Locate the cell with the specified text and output its [X, Y] center coordinate. 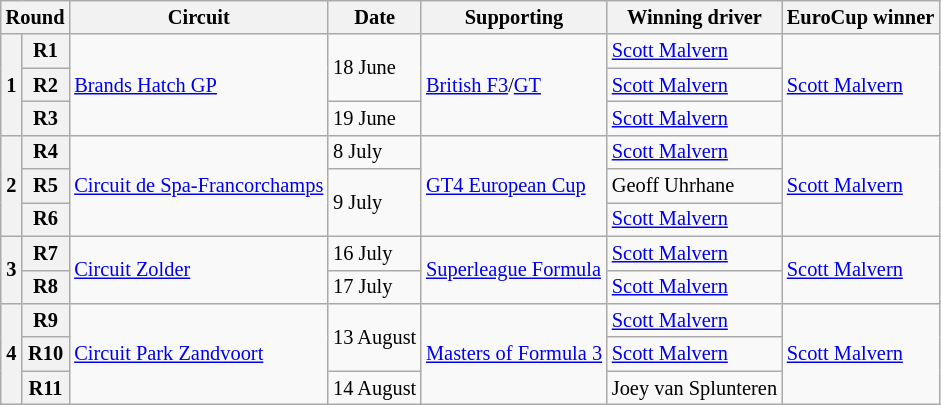
R1 [46, 51]
R7 [46, 253]
Circuit [198, 17]
Circuit Zolder [198, 270]
Geoff Uhrhane [694, 186]
R11 [46, 388]
R4 [46, 152]
R6 [46, 219]
13 August [374, 336]
3 [12, 270]
Superleague Formula [514, 270]
Winning driver [694, 17]
8 July [374, 152]
R9 [46, 320]
British F3/GT [514, 84]
Circuit Park Zandvoort [198, 354]
17 July [374, 287]
16 July [374, 253]
Joey van Splunteren [694, 388]
19 June [374, 118]
2 [12, 186]
R10 [46, 354]
R8 [46, 287]
R5 [46, 186]
Masters of Formula 3 [514, 354]
Supporting [514, 17]
Date [374, 17]
Circuit de Spa-Francorchamps [198, 186]
Brands Hatch GP [198, 84]
1 [12, 84]
9 July [374, 202]
R3 [46, 118]
EuroCup winner [860, 17]
Round [36, 17]
18 June [374, 68]
GT4 European Cup [514, 186]
14 August [374, 388]
R2 [46, 85]
4 [12, 354]
